Locate the cell with the specified text and output its [X, Y] center coordinate. 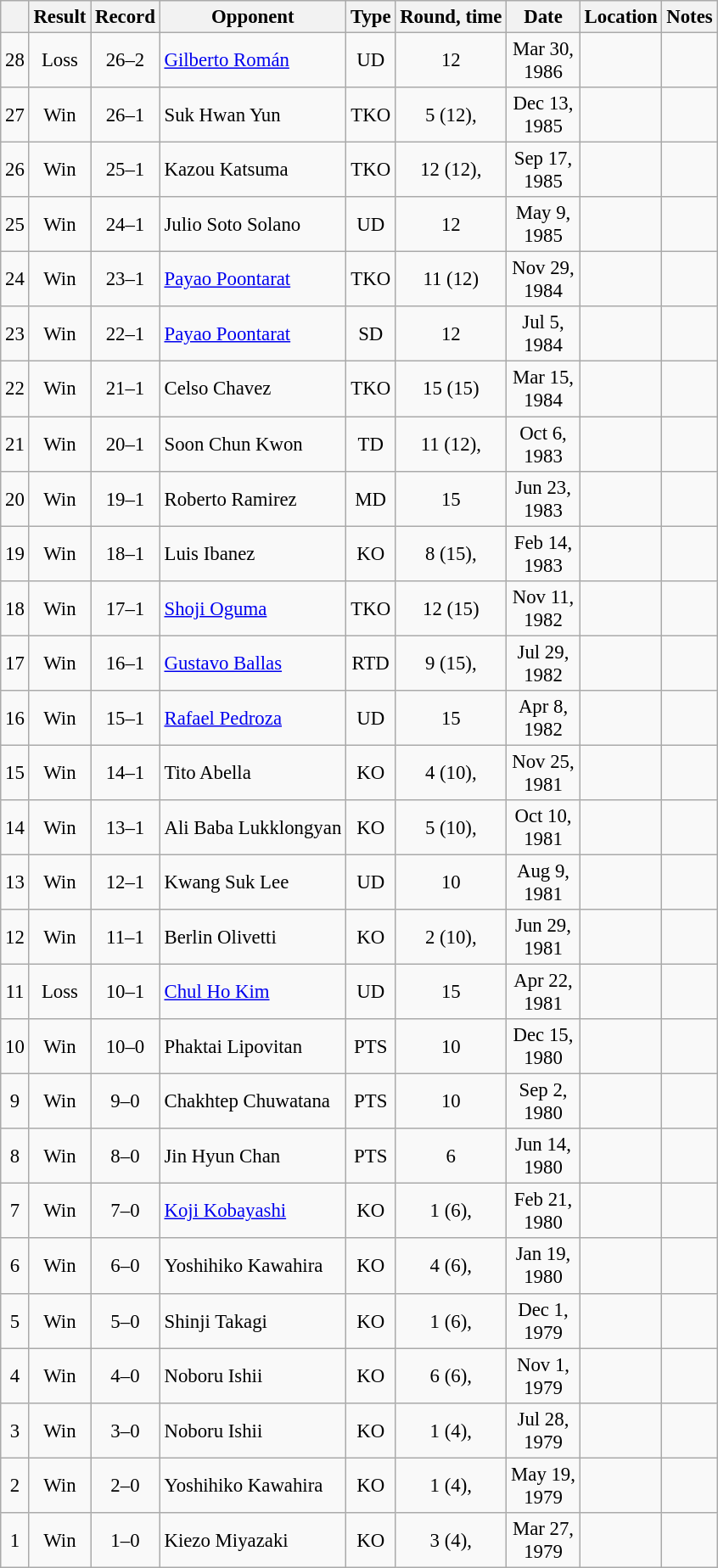
Tito Abella [253, 772]
7 [15, 1212]
12 (15) [452, 608]
Julio Soto Solano [253, 224]
5 (12), [452, 115]
Jul 5,1984 [543, 334]
1–0 [126, 1541]
6–0 [126, 1266]
TD [371, 445]
Suk Hwan Yun [253, 115]
Celso Chavez [253, 389]
19–1 [126, 499]
Soon Chun Kwon [253, 445]
Feb 21,1980 [543, 1212]
Oct 10,1981 [543, 828]
Rafael Pedroza [253, 718]
9 [15, 1101]
4 [15, 1376]
2 [15, 1485]
9 (15), [452, 664]
Shinji Takagi [253, 1320]
Mar 30,1986 [543, 61]
3 [15, 1431]
7–0 [126, 1212]
Feb 14,1983 [543, 553]
26 [15, 170]
11 [15, 993]
Shoji Oguma [253, 608]
Record [126, 17]
22 [15, 389]
SD [371, 334]
Round, time [452, 17]
Chul Ho Kim [253, 993]
17–1 [126, 608]
Chakhtep Chuwatana [253, 1101]
Nov 1,1979 [543, 1376]
13–1 [126, 828]
Mar 27,1979 [543, 1541]
3–0 [126, 1431]
14 [15, 828]
May 9,1985 [543, 224]
Kazou Katsuma [253, 170]
23–1 [126, 280]
25 [15, 224]
Nov 11,1982 [543, 608]
8 (15), [452, 553]
Jan 19,1980 [543, 1266]
Jul 29,1982 [543, 664]
Apr 22,1981 [543, 993]
Roberto Ramirez [253, 499]
25–1 [126, 170]
Dec 13,1985 [543, 115]
Berlin Olivetti [253, 937]
MD [371, 499]
28 [15, 61]
4–0 [126, 1376]
May 19,1979 [543, 1485]
24 [15, 280]
5 (10), [452, 828]
16–1 [126, 664]
8–0 [126, 1156]
12–1 [126, 882]
Koji Kobayashi [253, 1212]
Luis Ibanez [253, 553]
4 (10), [452, 772]
21 [15, 445]
Dec 1,1979 [543, 1320]
Nov 25,1981 [543, 772]
10–0 [126, 1047]
Opponent [253, 17]
Phaktai Lipovitan [253, 1047]
Jin Hyun Chan [253, 1156]
18–1 [126, 553]
23 [15, 334]
Notes [689, 17]
RTD [371, 664]
2 (10), [452, 937]
Result [59, 17]
Kiezo Miyazaki [253, 1541]
Apr 8,1982 [543, 718]
Oct 6,1983 [543, 445]
27 [15, 115]
26–1 [126, 115]
12 (12), [452, 170]
11 (12) [452, 280]
10–1 [126, 993]
4 (6), [452, 1266]
Aug 9,1981 [543, 882]
14–1 [126, 772]
13 [15, 882]
8 [15, 1156]
22–1 [126, 334]
Location [621, 17]
17 [15, 664]
Jul 28,1979 [543, 1431]
Ali Baba Lukklongyan [253, 828]
Dec 15,1980 [543, 1047]
Kwang Suk Lee [253, 882]
16 [15, 718]
Sep 2,1980 [543, 1101]
20–1 [126, 445]
Mar 15,1984 [543, 389]
3 (4), [452, 1541]
15–1 [126, 718]
6 (6), [452, 1376]
2–0 [126, 1485]
Sep 17,1985 [543, 170]
5–0 [126, 1320]
Type [371, 17]
21–1 [126, 389]
5 [15, 1320]
24–1 [126, 224]
Gustavo Ballas [253, 664]
11 (12), [452, 445]
11–1 [126, 937]
19 [15, 553]
Jun 14,1980 [543, 1156]
Nov 29,1984 [543, 280]
1 [15, 1541]
Jun 29,1981 [543, 937]
18 [15, 608]
26–2 [126, 61]
20 [15, 499]
9–0 [126, 1101]
Date [543, 17]
Gilberto Román [253, 61]
15 (15) [452, 389]
Jun 23,1983 [543, 499]
